Capture the cell that displays the provided text and extract its (x, y) central coordinate. 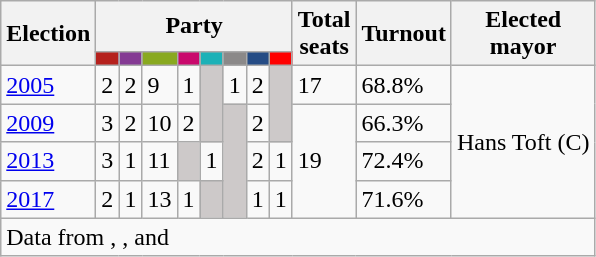
9 (160, 85)
2013 (48, 161)
19 (324, 161)
Party (194, 26)
68.8% (404, 85)
13 (160, 199)
2017 (48, 199)
Hans Toft (C) (523, 142)
Election (48, 34)
17 (324, 85)
11 (160, 161)
10 (160, 123)
2009 (48, 123)
Data from , , and (298, 237)
66.3% (404, 123)
72.4% (404, 161)
71.6% (404, 199)
Turnout (404, 34)
Electedmayor (523, 34)
Totalseats (324, 34)
2005 (48, 85)
